From the cell containing the given text, extract its center point as [x, y] coordinate. 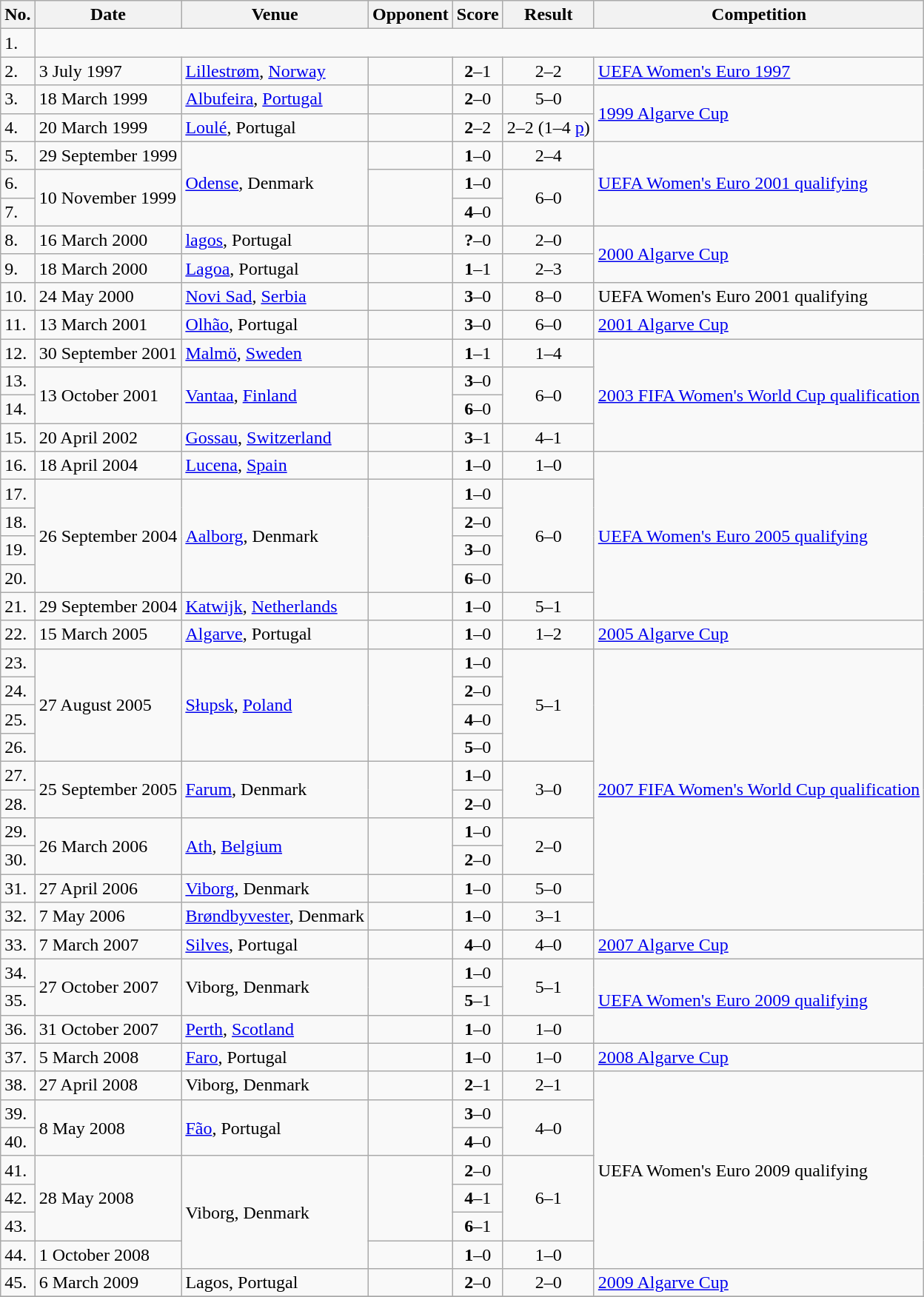
2007 FIFA Women's World Cup qualification [759, 789]
18 March 1999 [108, 99]
27 April 2006 [108, 888]
1. [18, 43]
4. [18, 127]
20 March 1999 [108, 127]
19. [18, 550]
18 March 2000 [108, 268]
Albufeira, Portugal [275, 99]
7 May 2006 [108, 916]
1–4 [548, 353]
32. [18, 916]
25 September 2005 [108, 789]
Score [478, 15]
6 March 2009 [108, 1283]
29 September 1999 [108, 155]
28. [18, 803]
Słupsk, Poland [275, 705]
12. [18, 353]
27 April 2008 [108, 1085]
2008 Algarve Cup [759, 1057]
15. [18, 438]
13 March 2001 [108, 324]
Odense, Denmark [275, 184]
2003 FIFA Women's World Cup qualification [759, 395]
Result [548, 15]
33. [18, 945]
8–0 [548, 296]
34. [18, 973]
27 August 2005 [108, 705]
18. [18, 522]
?–0 [478, 240]
7 March 2007 [108, 945]
Faro, Portugal [275, 1057]
22. [18, 634]
42. [18, 1198]
43. [18, 1226]
Novi Sad, Serbia [275, 296]
2–3 [548, 268]
1 October 2008 [108, 1255]
30. [18, 860]
27 October 2007 [108, 987]
Lillestrøm, Norway [275, 71]
Venue [275, 15]
Algarve, Portugal [275, 634]
2001 Algarve Cup [759, 324]
Silves, Portugal [275, 945]
2–2 (1–4 p) [548, 127]
40. [18, 1142]
5. [18, 155]
30 September 2001 [108, 353]
28 May 2008 [108, 1198]
Perth, Scotland [275, 1029]
29 September 2004 [108, 606]
31. [18, 888]
Ath, Belgium [275, 846]
26 March 2006 [108, 846]
26 September 2004 [108, 536]
Gossau, Switzerland [275, 438]
Olhão, Portugal [275, 324]
24 May 2000 [108, 296]
13. [18, 381]
5 March 2008 [108, 1057]
16 March 2000 [108, 240]
26. [18, 747]
39. [18, 1113]
8 May 2008 [108, 1127]
31 October 2007 [108, 1029]
8. [18, 240]
29. [18, 832]
Lagoa, Portugal [275, 268]
13 October 2001 [108, 395]
No. [18, 15]
25. [18, 719]
Katwijk, Netherlands [275, 606]
UEFA Women's Euro 1997 [759, 71]
2007 Algarve Cup [759, 945]
21. [18, 606]
20. [18, 578]
10 November 1999 [108, 198]
45. [18, 1283]
37. [18, 1057]
35. [18, 1001]
Farum, Denmark [275, 789]
24. [18, 691]
2009 Algarve Cup [759, 1283]
Brøndbyvester, Denmark [275, 916]
Opponent [411, 15]
Vantaa, Finland [275, 395]
9. [18, 268]
2–4 [548, 155]
Lucena, Spain [275, 466]
20 April 2002 [108, 438]
23. [18, 663]
Malmö, Sweden [275, 353]
15 March 2005 [108, 634]
Date [108, 15]
1999 Algarve Cup [759, 113]
Lagos, Portugal [275, 1283]
Aalborg, Denmark [275, 536]
17. [18, 494]
16. [18, 466]
3. [18, 99]
1–2 [548, 634]
10. [18, 296]
18 April 2004 [108, 466]
11. [18, 324]
UEFA Women's Euro 2005 qualifying [759, 536]
6. [18, 184]
44. [18, 1255]
Fão, Portugal [275, 1127]
27. [18, 775]
Competition [759, 15]
3 July 1997 [108, 71]
2000 Algarve Cup [759, 254]
14. [18, 409]
36. [18, 1029]
lagos, Portugal [275, 240]
2005 Algarve Cup [759, 634]
2. [18, 71]
Loulé, Portugal [275, 127]
41. [18, 1170]
7. [18, 212]
38. [18, 1085]
